Locate the cell with the specified text and output its (x, y) center coordinate. 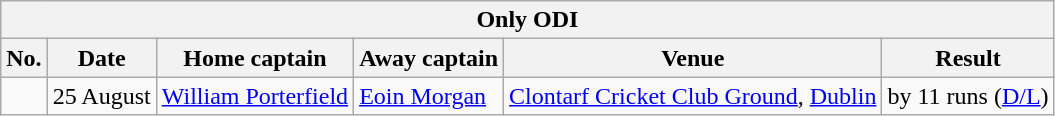
Eoin Morgan (429, 96)
Away captain (429, 58)
Clontarf Cricket Club Ground, Dublin (693, 96)
Only ODI (528, 20)
Home captain (254, 58)
Date (102, 58)
William Porterfield (254, 96)
Result (968, 58)
by 11 runs (D/L) (968, 96)
No. (24, 58)
25 August (102, 96)
Venue (693, 58)
